Locate the cell with the specified text and output its (X, Y) center coordinate. 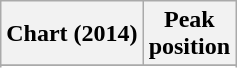
Peakposition (189, 34)
Chart (2014) (72, 34)
